Capture the cell that displays the provided text and extract its [X, Y] central coordinate. 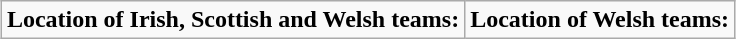
Location of Irish, Scottish and Welsh teams: [232, 20]
Location of Welsh teams: [600, 20]
